Find where the given text appears and provide that cell's center as [X, Y] coordinate. 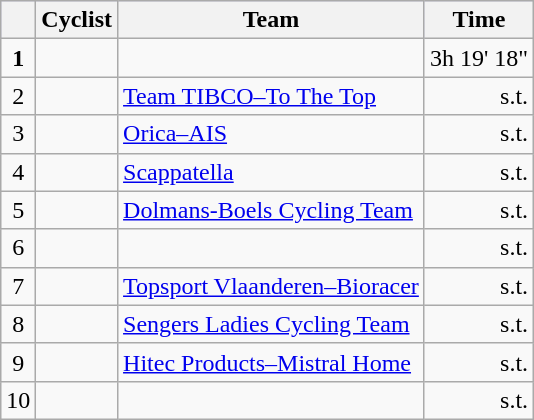
Scappatella [272, 172]
1 [18, 58]
5 [18, 210]
Sengers Ladies Cycling Team [272, 324]
Team [272, 20]
2 [18, 96]
7 [18, 286]
Cyclist [77, 20]
Hitec Products–Mistral Home [272, 362]
8 [18, 324]
10 [18, 400]
3 [18, 134]
9 [18, 362]
6 [18, 248]
Orica–AIS [272, 134]
3h 19' 18" [478, 58]
Team TIBCO–To The Top [272, 96]
Time [478, 20]
Topsport Vlaanderen–Bioracer [272, 286]
Dolmans-Boels Cycling Team [272, 210]
4 [18, 172]
